From the cell containing the given text, extract its center point as [x, y] coordinate. 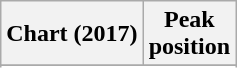
Chart (2017) [72, 34]
Peakposition [189, 34]
